Find where the given text appears and provide that cell's center as (x, y) coordinate. 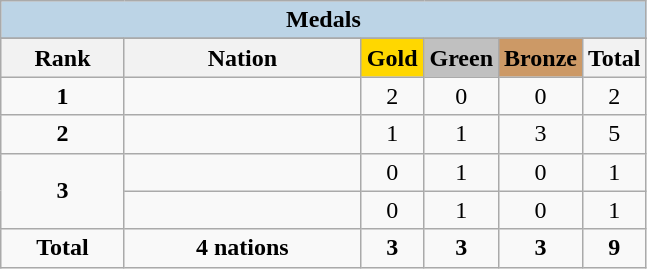
Rank (63, 58)
Bronze (541, 58)
9 (614, 248)
Nation (242, 58)
Gold (392, 58)
Medals (324, 20)
Green (462, 58)
4 nations (242, 248)
5 (614, 134)
